Pinpoint the cell where the given text exists, returning its (x, y) midpoint coordinate. 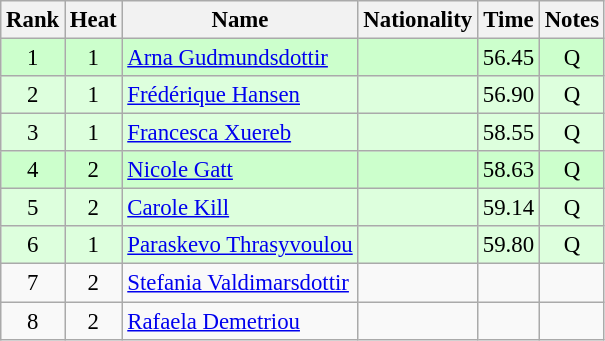
58.63 (508, 170)
5 (33, 208)
59.14 (508, 208)
Rafaela Demetriou (240, 321)
Notes (572, 20)
Nationality (418, 20)
Time (508, 20)
Carole Kill (240, 208)
58.55 (508, 133)
6 (33, 245)
7 (33, 283)
59.80 (508, 245)
4 (33, 170)
Francesca Xuereb (240, 133)
56.45 (508, 58)
Paraskevo Thrasyvoulou (240, 245)
Heat (94, 20)
8 (33, 321)
Nicole Gatt (240, 170)
Stefania Valdimarsdottir (240, 283)
Frédérique Hansen (240, 95)
3 (33, 133)
Arna Gudmundsdottir (240, 58)
56.90 (508, 95)
Name (240, 20)
Rank (33, 20)
